Return the (X, Y) coordinate for the center point of the cell that contains the specified text.  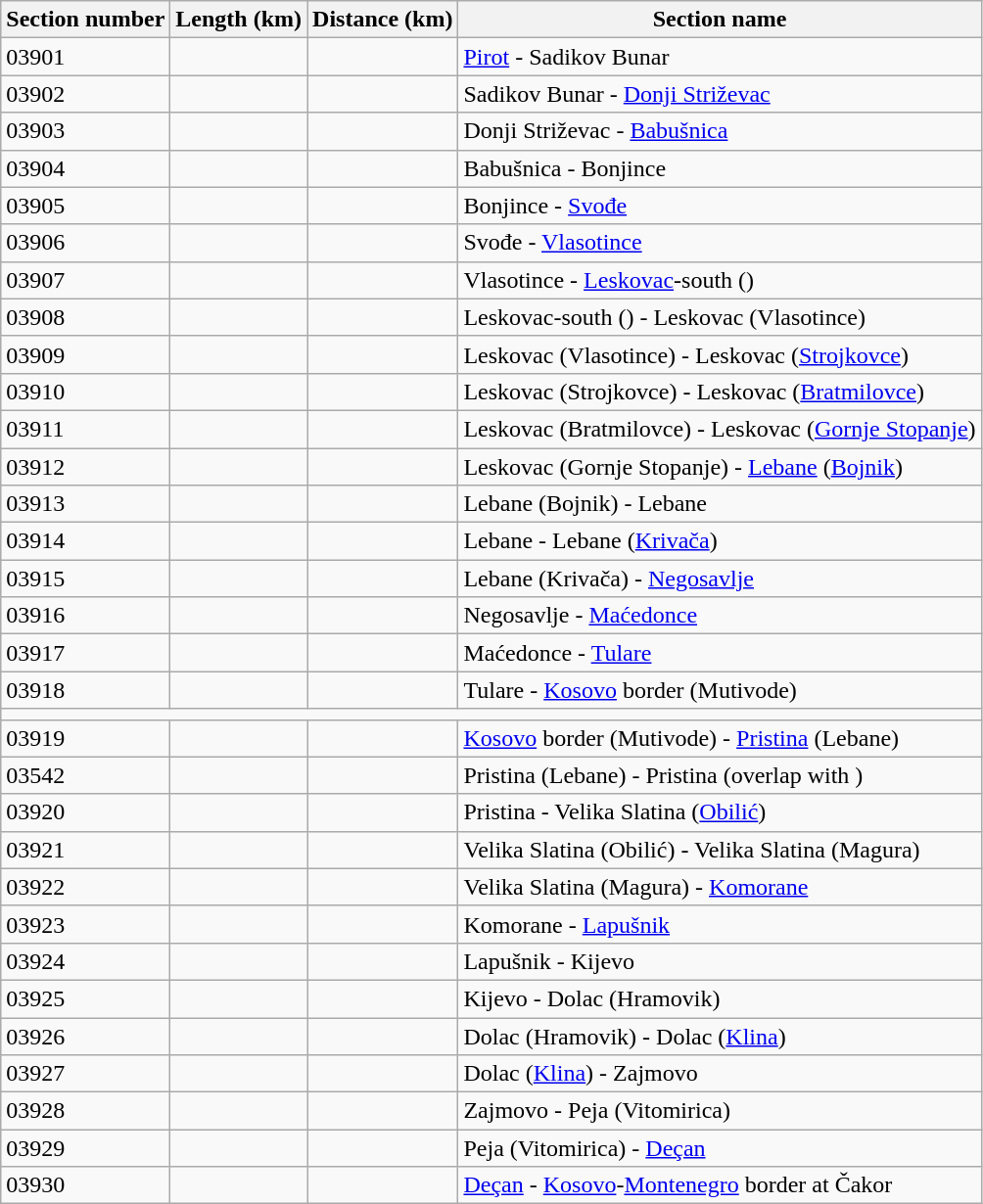
Svođe - Vlasotince (720, 243)
Peja (Vitomirica) - Deçan (720, 1148)
03542 (86, 775)
03916 (86, 616)
03920 (86, 812)
03902 (86, 94)
Leskovac (Strojkovce) - Leskovac (Bratmilovce) (720, 392)
Leskovac-south () - Leskovac (Vlasotince) (720, 317)
03922 (86, 887)
Pristina (Lebane) - Pristina (overlap with ) (720, 775)
Komorane - Lapušnik (720, 924)
Lebane (Bojnik) - Lebane (720, 504)
Dolac (Klina) - Zajmovo (720, 1074)
03925 (86, 998)
03930 (86, 1185)
03926 (86, 1037)
Leskovac (Bratmilovce) - Leskovac (Gornje Stopanje) (720, 429)
Section name (720, 20)
03921 (86, 850)
Kosovo border (Mutivode) - Pristina (Lebane) (720, 738)
03915 (86, 579)
03918 (86, 690)
Deçan - Kosovo-Montenegro border at Čakor (720, 1185)
Vlasotince - Leskovac-south () (720, 280)
Section number (86, 20)
03903 (86, 131)
03923 (86, 924)
03909 (86, 354)
Kijevo - Dolac (Hramovik) (720, 998)
Maćedonce - Tulare (720, 653)
03917 (86, 653)
03905 (86, 206)
Lebane (Krivača) - Negosavlje (720, 579)
Leskovac (Gornje Stopanje) - Lebane (Bojnik) (720, 467)
Velika Slatina (Magura) - Komorane (720, 887)
03924 (86, 961)
03901 (86, 57)
Donji Striževac - Babušnica (720, 131)
Bonjince - Svođe (720, 206)
Lebane - Lebane (Krivača) (720, 541)
Leskovac (Vlasotince) - Leskovac (Strojkovce) (720, 354)
Length (km) (239, 20)
03910 (86, 392)
03914 (86, 541)
Sadikov Bunar - Donji Striževac (720, 94)
Babušnica - Bonjince (720, 168)
Distance (km) (383, 20)
Velika Slatina (Obilić) - Velika Slatina (Magura) (720, 850)
03919 (86, 738)
Negosavlje - Maćedonce (720, 616)
03907 (86, 280)
03904 (86, 168)
03927 (86, 1074)
03912 (86, 467)
03928 (86, 1111)
03913 (86, 504)
Pristina - Velika Slatina (Obilić) (720, 812)
03908 (86, 317)
03906 (86, 243)
03929 (86, 1148)
Zajmovo - Peja (Vitomirica) (720, 1111)
03911 (86, 429)
Pirot - Sadikov Bunar (720, 57)
Dolac (Hramovik) - Dolac (Klina) (720, 1037)
Lapušnik - Kijevo (720, 961)
Tulare - Kosovo border (Mutivode) (720, 690)
